Capture the cell that displays the provided text and extract its [X, Y] central coordinate. 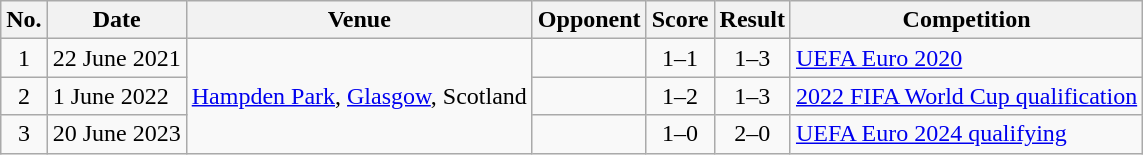
1–0 [680, 134]
Venue [359, 20]
Score [680, 20]
Date [116, 20]
UEFA Euro 2024 qualifying [966, 134]
Opponent [589, 20]
2 [24, 96]
1–2 [680, 96]
20 June 2023 [116, 134]
2–0 [752, 134]
Result [752, 20]
UEFA Euro 2020 [966, 58]
1 June 2022 [116, 96]
1–1 [680, 58]
No. [24, 20]
Hampden Park, Glasgow, Scotland [359, 96]
1 [24, 58]
3 [24, 134]
22 June 2021 [116, 58]
Competition [966, 20]
2022 FIFA World Cup qualification [966, 96]
